Output the [x, y] coordinate of the center of the cell containing the given text.  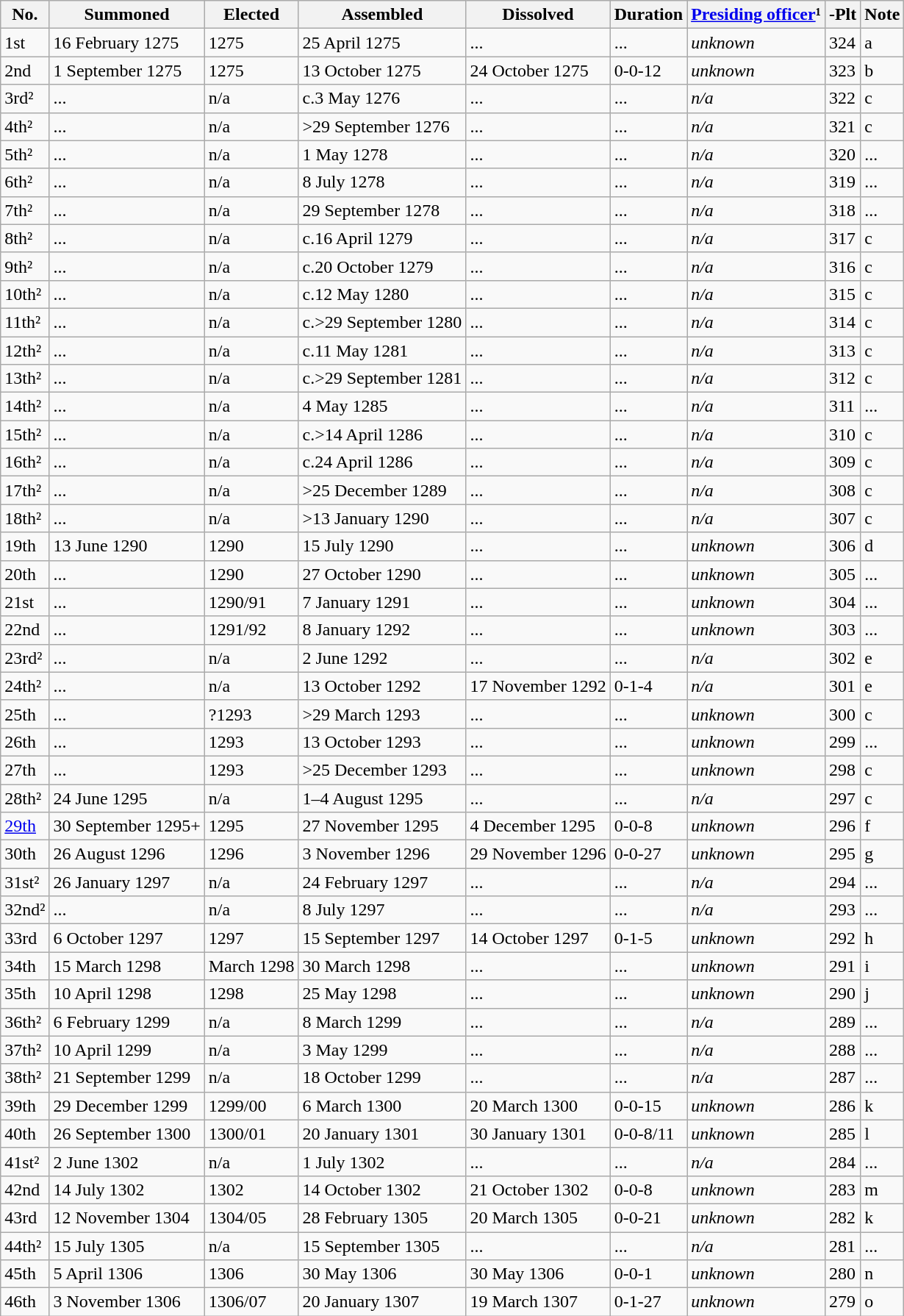
1295 [251, 826]
30th [25, 854]
0-0-8/11 [648, 1134]
29 September 1278 [382, 210]
19th [25, 546]
0-0-21 [648, 1217]
34th [25, 966]
21 September 1299 [126, 1078]
282 [842, 1217]
20th [25, 574]
?1293 [251, 714]
309 [842, 462]
Duration [648, 15]
319 [842, 182]
8 March 1299 [382, 1022]
6th² [25, 182]
a [882, 43]
43rd [25, 1217]
March 1298 [251, 966]
30 September 1295+ [126, 826]
284 [842, 1162]
292 [842, 938]
321 [842, 126]
14 July 1302 [126, 1190]
c.11 May 1281 [382, 351]
1299/00 [251, 1106]
38th² [25, 1078]
-Plt [842, 15]
27th [25, 770]
5th² [25, 154]
21 October 1302 [538, 1190]
8 July 1278 [382, 182]
280 [842, 1274]
286 [842, 1106]
m [882, 1190]
308 [842, 490]
27 October 1290 [382, 574]
15 July 1290 [382, 546]
16 February 1275 [126, 43]
3 November 1306 [126, 1302]
295 [842, 854]
15 March 1298 [126, 966]
5 April 1306 [126, 1274]
0-0-27 [648, 854]
310 [842, 435]
20 March 1300 [538, 1106]
>13 January 1290 [382, 518]
>29 March 1293 [382, 714]
42nd [25, 1190]
j [882, 994]
20 March 1305 [538, 1217]
15 September 1297 [382, 938]
25th [25, 714]
1291/92 [251, 630]
33rd [25, 938]
8 July 1297 [382, 910]
1 September 1275 [126, 71]
b [882, 71]
0-1-5 [648, 938]
l [882, 1134]
281 [842, 1246]
1297 [251, 938]
18th² [25, 518]
20 January 1307 [382, 1302]
22nd [25, 630]
29 November 1296 [538, 854]
41st² [25, 1162]
291 [842, 966]
1st [25, 43]
o [882, 1302]
24 June 1295 [126, 798]
1298 [251, 994]
312 [842, 379]
c.12 May 1280 [382, 294]
7th² [25, 210]
44th² [25, 1246]
Note [882, 15]
14 October 1302 [382, 1190]
1306 [251, 1274]
18 October 1299 [382, 1078]
1296 [251, 854]
g [882, 854]
13 October 1293 [382, 742]
2 June 1302 [126, 1162]
f [882, 826]
285 [842, 1134]
3 May 1299 [382, 1050]
306 [842, 546]
c.3 May 1276 [382, 99]
315 [842, 294]
283 [842, 1190]
39th [25, 1106]
1 May 1278 [382, 154]
36th² [25, 1022]
c.16 April 1279 [382, 238]
10th² [25, 294]
316 [842, 266]
15 September 1305 [382, 1246]
298 [842, 770]
4 May 1285 [382, 407]
11th² [25, 322]
32nd² [25, 910]
322 [842, 99]
35th [25, 994]
12 November 1304 [126, 1217]
0-0-12 [648, 71]
17th² [25, 490]
c.24 April 1286 [382, 462]
26th [25, 742]
0-1-27 [648, 1302]
21st [25, 602]
23rd² [25, 658]
6 March 1300 [382, 1106]
301 [842, 686]
324 [842, 43]
c.>29 September 1280 [382, 322]
i [882, 966]
0-1-4 [648, 686]
302 [842, 658]
45th [25, 1274]
305 [842, 574]
8 January 1292 [382, 630]
17 November 1292 [538, 686]
24 February 1297 [382, 882]
0-0-15 [648, 1106]
296 [842, 826]
2 June 1292 [382, 658]
1 July 1302 [382, 1162]
28th² [25, 798]
4 December 1295 [538, 826]
299 [842, 742]
>25 December 1293 [382, 770]
294 [842, 882]
313 [842, 351]
304 [842, 602]
19 March 1307 [538, 1302]
16th² [25, 462]
c.20 October 1279 [382, 266]
c.>14 April 1286 [382, 435]
Presiding officer¹ [756, 15]
37th² [25, 1050]
30 March 1298 [382, 966]
323 [842, 71]
1302 [251, 1190]
29 December 1299 [126, 1106]
6 February 1299 [126, 1022]
300 [842, 714]
10 April 1299 [126, 1050]
25 April 1275 [382, 43]
Assembled [382, 15]
293 [842, 910]
1304/05 [251, 1217]
31st² [25, 882]
Summoned [126, 15]
24 October 1275 [538, 71]
12th² [25, 351]
1300/01 [251, 1134]
287 [842, 1078]
13 October 1275 [382, 71]
297 [842, 798]
290 [842, 994]
h [882, 938]
No. [25, 15]
13 October 1292 [382, 686]
9th² [25, 266]
1290/91 [251, 602]
6 October 1297 [126, 938]
318 [842, 210]
317 [842, 238]
4th² [25, 126]
303 [842, 630]
3 November 1296 [382, 854]
1–4 August 1295 [382, 798]
3rd² [25, 99]
8th² [25, 238]
13 June 1290 [126, 546]
14th² [25, 407]
7 January 1291 [382, 602]
28 February 1305 [382, 1217]
289 [842, 1022]
Elected [251, 15]
15 July 1305 [126, 1246]
0-0-1 [648, 1274]
10 April 1298 [126, 994]
>25 December 1289 [382, 490]
c.>29 September 1281 [382, 379]
20 January 1301 [382, 1134]
30 January 1301 [538, 1134]
27 November 1295 [382, 826]
24th² [25, 686]
Dissolved [538, 15]
307 [842, 518]
13th² [25, 379]
d [882, 546]
26 September 1300 [126, 1134]
311 [842, 407]
14 October 1297 [538, 938]
40th [25, 1134]
2nd [25, 71]
314 [842, 322]
29th [25, 826]
46th [25, 1302]
288 [842, 1050]
25 May 1298 [382, 994]
26 August 1296 [126, 854]
1306/07 [251, 1302]
320 [842, 154]
279 [842, 1302]
>29 September 1276 [382, 126]
15th² [25, 435]
n [882, 1274]
26 January 1297 [126, 882]
